Determine the [X, Y] coordinate at the center of the cell enclosing the given text.  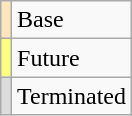
Terminated [72, 96]
Future [72, 58]
Base [72, 20]
